For the text-containing cell, return its midpoint in (x, y) coordinate format. 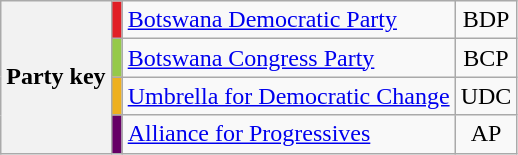
UDC (486, 96)
Umbrella for Democratic Change (288, 96)
Botswana Congress Party (288, 58)
BCP (486, 58)
Party key (56, 77)
Alliance for Progressives (288, 134)
BDP (486, 20)
AP (486, 134)
Botswana Democratic Party (288, 20)
